Determine the (X, Y) coordinate at the center of the cell enclosing the given text.  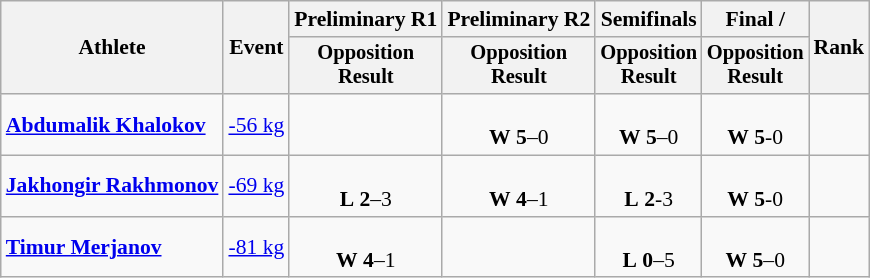
Timur Merjanov (112, 248)
L 2-3 (648, 186)
-81 kg (256, 248)
Abdumalik Khalokov (112, 124)
L 2–3 (366, 186)
-69 kg (256, 186)
L 0–5 (648, 248)
Rank (840, 48)
Preliminary R2 (518, 19)
Preliminary R1 (366, 19)
Jakhongir Rakhmonov (112, 186)
Athlete (112, 48)
-56 kg (256, 124)
Semifinals (648, 19)
Event (256, 48)
Final / (756, 19)
